Search for the cell housing the specified text and yield its (x, y) center coordinate. 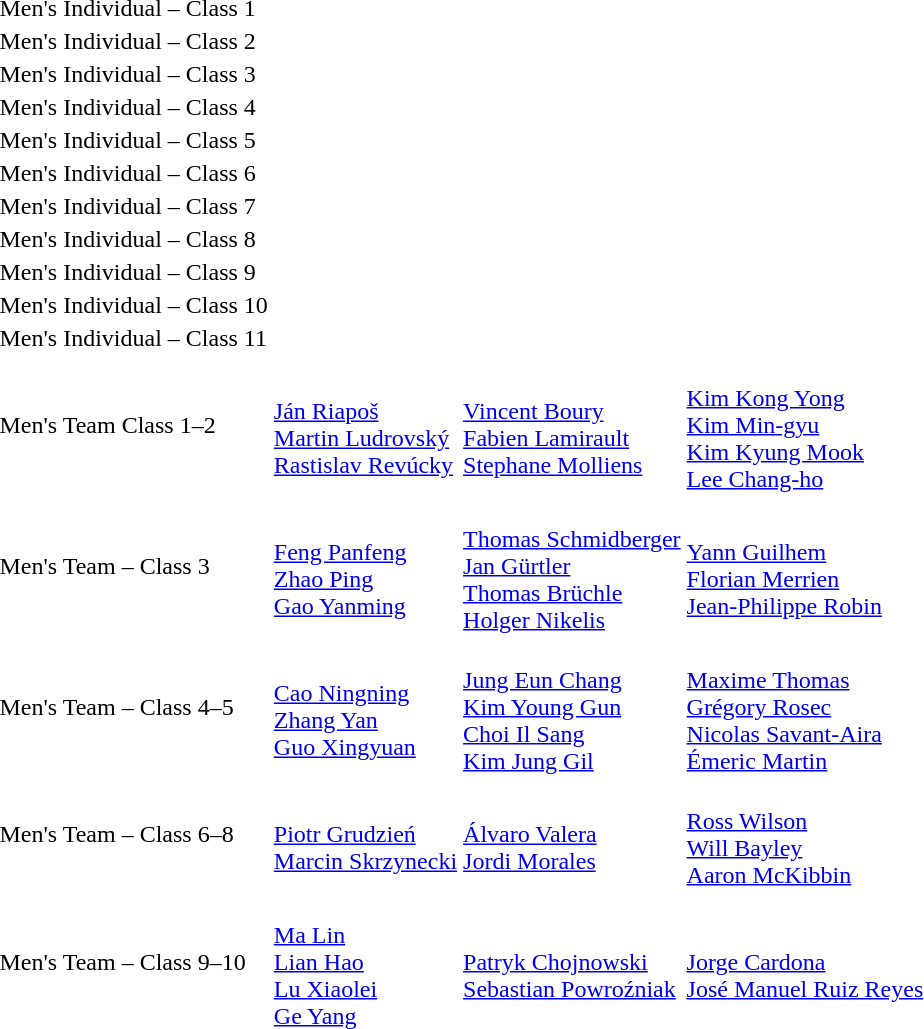
Álvaro ValeraJordi Morales (572, 834)
Piotr GrudzieńMarcin Skrzynecki (365, 834)
Jung Eun ChangKim Young GunChoi Il SangKim Jung Gil (572, 707)
Cao NingningZhang YanGuo Xingyuan (365, 707)
Ján RiapošMartin LudrovskýRastislav Revúcky (365, 425)
Feng PanfengZhao PingGao Yanming (365, 566)
Vincent BouryFabien LamiraultStephane Molliens (572, 425)
Thomas SchmidbergerJan GürtlerThomas BrüchleHolger Nikelis (572, 566)
